Return [x, y] of the center of cell containing provided text 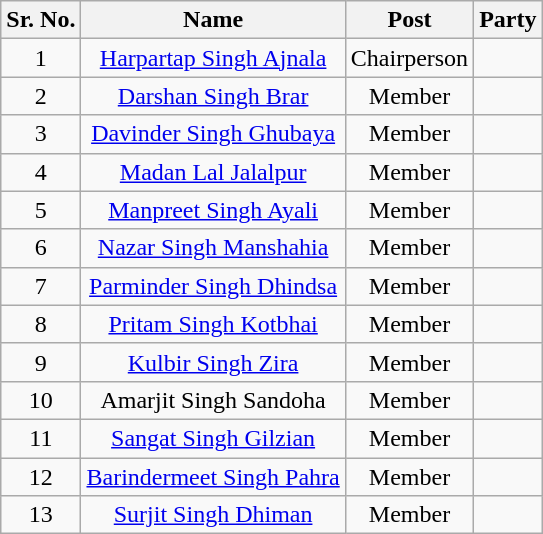
Sangat Singh Gilzian [213, 438]
Kulbir Singh Zira [213, 362]
13 [41, 515]
1 [41, 58]
6 [41, 248]
5 [41, 210]
Darshan Singh Brar [213, 96]
3 [41, 134]
12 [41, 477]
11 [41, 438]
4 [41, 172]
Manpreet Singh Ayali [213, 210]
2 [41, 96]
Party [508, 20]
Davinder Singh Ghubaya [213, 134]
Chairperson [409, 58]
Harpartap Singh Ajnala [213, 58]
7 [41, 286]
Surjit Singh Dhiman [213, 515]
Madan Lal Jalalpur [213, 172]
Amarjit Singh Sandoha [213, 400]
Sr. No. [41, 20]
9 [41, 362]
10 [41, 400]
Parminder Singh Dhindsa [213, 286]
Pritam Singh Kotbhai [213, 324]
Barindermeet Singh Pahra [213, 477]
Name [213, 20]
8 [41, 324]
Post [409, 20]
Nazar Singh Manshahia [213, 248]
